Return the (X, Y) coordinate for the center point of the cell that contains the specified text.  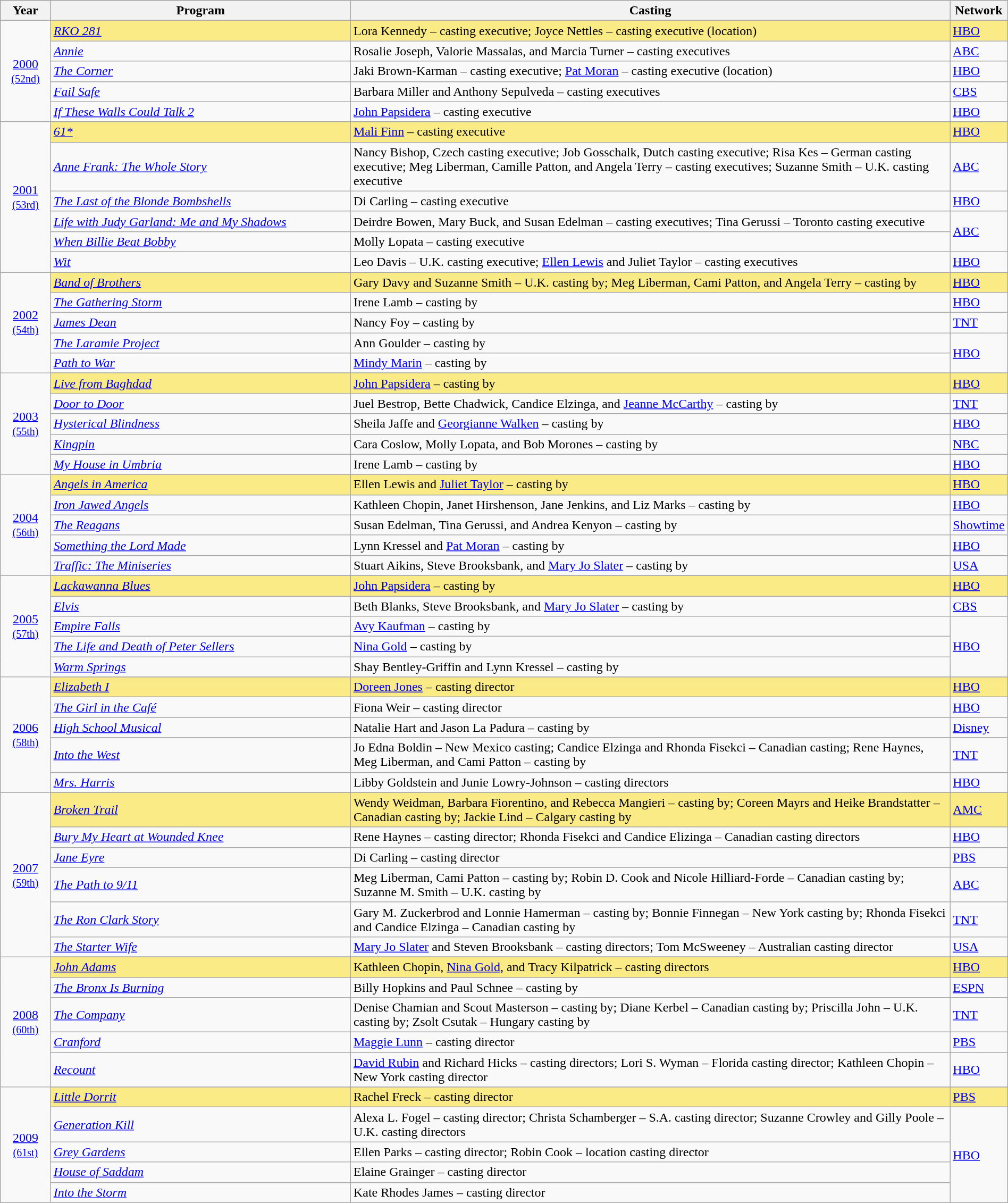
2000(52nd) (26, 71)
Life with Judy Garland: Me and My Shadows (200, 221)
Elizabeth I (200, 687)
Nancy Foy – casting by (650, 323)
Di Carling – casting executive (650, 201)
2009(61st) (26, 1144)
Fail Safe (200, 91)
Traffic: The Miniseries (200, 565)
David Rubin and Richard Hicks – casting directors; Lori S. Wyman – Florida casting director; Kathleen Chopin – New York casting director (650, 1070)
Beth Blanks, Steve Brooksbank, and Mary Jo Slater – casting by (650, 606)
Door to Door (200, 404)
The Path to 9/11 (200, 885)
Elaine Grainger – casting director (650, 1172)
Kingpin (200, 444)
Disney (979, 728)
Broken Trail (200, 809)
Lackawanna Blues (200, 586)
Mali Finn – casting executive (650, 132)
My House in Umbria (200, 464)
Empire Falls (200, 626)
Path to War (200, 363)
Network (979, 11)
Lora Kennedy – casting executive; Joyce Nettles – casting executive (location) (650, 31)
NBC (979, 444)
Wit (200, 262)
Into the Storm (200, 1192)
Kathleen Chopin, Nina Gold, and Tracy Kilpatrick – casting directors (650, 967)
Hysterical Blindness (200, 424)
John Papsidera – casting executive (650, 112)
2001(53rd) (26, 197)
Jo Edna Boldin – New Mexico casting; Candice Elzinga and Rhonda Fisekci – Canadian casting; Rene Haynes, Meg Liberman, and Cami Patton – casting by (650, 755)
Natalie Hart and Jason La Padura – casting by (650, 728)
Gary M. Zuckerbrod and Lonnie Hamerman – casting by; Bonnie Finnegan – New York casting by; Rhonda Fisekci and Candice Elzinga – Canadian casting by (650, 919)
2003(55th) (26, 424)
The Starter Wife (200, 947)
Little Dorrit (200, 1097)
Recount (200, 1070)
High School Musical (200, 728)
Shay Bentley-Griffin and Lynn Kressel – casting by (650, 667)
The Laramie Project (200, 343)
Jaki Brown-Karman – casting executive; Pat Moran – casting executive (location) (650, 71)
Cranford (200, 1042)
Nina Gold – casting by (650, 647)
Di Carling – casting director (650, 857)
The Last of the Blonde Bombshells (200, 201)
Meg Liberman, Cami Patton – casting by; Robin D. Cook and Nicole Hilliard-Forde – Canadian casting by; Suzanne M. Smith – U.K. casting by (650, 885)
Rachel Freck – casting director (650, 1097)
2005(57th) (26, 626)
AMC (979, 809)
Ellen Parks – casting director; Robin Cook – location casting director (650, 1152)
RKO 281 (200, 31)
James Dean (200, 323)
Deirdre Bowen, Mary Buck, and Susan Edelman – casting executives; Tina Gerussi – Toronto casting executive (650, 221)
Jane Eyre (200, 857)
Sheila Jaffe and Georgianne Walken – casting by (650, 424)
The Company (200, 1015)
61* (200, 132)
2008(60th) (26, 1022)
Year (26, 11)
Billy Hopkins and Paul Schnee – casting by (650, 988)
Grey Gardens (200, 1152)
Susan Edelman, Tina Gerussi, and Andrea Kenyon – casting by (650, 525)
Fiona Weir – casting director (650, 707)
Iron Jawed Angels (200, 505)
Mindy Marin – casting by (650, 363)
Barbara Miller and Anthony Sepulveda – casting executives (650, 91)
The Life and Death of Peter Sellers (200, 647)
Libby Goldstein and Junie Lowry-Johnson – casting directors (650, 782)
Band of Brothers (200, 282)
Annie (200, 51)
Live from Baghdad (200, 383)
The Girl in the Café (200, 707)
Casting (650, 11)
Cara Coslow, Molly Lopata, and Bob Morones – casting by (650, 444)
Molly Lopata – casting executive (650, 241)
Showtime (979, 525)
Stuart Aikins, Steve Brooksbank, and Mary Jo Slater – casting by (650, 565)
2002(54th) (26, 323)
Into the West (200, 755)
Rosalie Joseph, Valorie Massalas, and Marcia Turner – casting executives (650, 51)
John Adams (200, 967)
2004(56th) (26, 525)
Kathleen Chopin, Janet Hirshenson, Jane Jenkins, and Liz Marks – casting by (650, 505)
Juel Bestrop, Bette Chadwick, Candice Elzinga, and Jeanne McCarthy – casting by (650, 404)
If These Walls Could Talk 2 (200, 112)
ESPN (979, 988)
Angels in America (200, 484)
Mrs. Harris (200, 782)
The Reagans (200, 525)
Generation Kill (200, 1124)
House of Saddam (200, 1172)
Rene Haynes – casting director; Rhonda Fisekci and Candice Elizinga – Canadian casting directors (650, 837)
Program (200, 11)
2006(58th) (26, 735)
2007(59th) (26, 874)
The Ron Clark Story (200, 919)
Alexa L. Fogel – casting director; Christa Schamberger – S.A. casting director; Suzanne Crowley and Gilly Poole – U.K. casting directors (650, 1124)
Leo Davis – U.K. casting executive; Ellen Lewis and Juliet Taylor – casting executives (650, 262)
Lynn Kressel and Pat Moran – casting by (650, 545)
Kate Rhodes James – casting director (650, 1192)
Anne Frank: The Whole Story (200, 166)
Doreen Jones – casting director (650, 687)
When Billie Beat Bobby (200, 241)
Ann Goulder – casting by (650, 343)
Mary Jo Slater and Steven Brooksbank – casting directors; Tom McSweeney – Australian casting director (650, 947)
Maggie Lunn – casting director (650, 1042)
Gary Davy and Suzanne Smith – U.K. casting by; Meg Liberman, Cami Patton, and Angela Terry – casting by (650, 282)
The Gathering Storm (200, 303)
Elvis (200, 606)
Avy Kaufman – casting by (650, 626)
The Bronx Is Burning (200, 988)
Something the Lord Made (200, 545)
Bury My Heart at Wounded Knee (200, 837)
Ellen Lewis and Juliet Taylor – casting by (650, 484)
The Corner (200, 71)
Warm Springs (200, 667)
